For the text-containing cell, return its midpoint in [x, y] coordinate format. 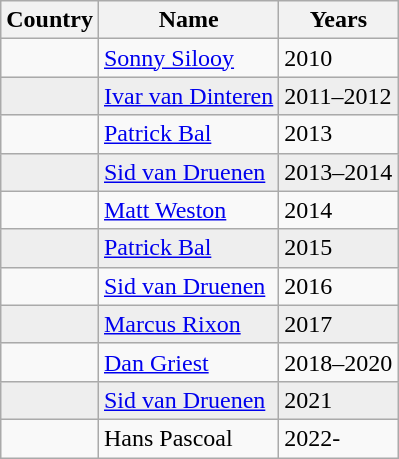
Dan Griest [188, 362]
2017 [338, 324]
Years [338, 20]
2014 [338, 210]
2011–2012 [338, 96]
2018–2020 [338, 362]
2016 [338, 286]
Marcus Rixon [188, 324]
Hans Pascoal [188, 438]
2013 [338, 134]
Name [188, 20]
2021 [338, 400]
Country [50, 20]
Ivar van Dinteren [188, 96]
Matt Weston [188, 210]
2015 [338, 248]
2013–2014 [338, 172]
Sonny Silooy [188, 58]
2022- [338, 438]
2010 [338, 58]
